Output the (x, y) coordinate of the center of the cell containing the given text.  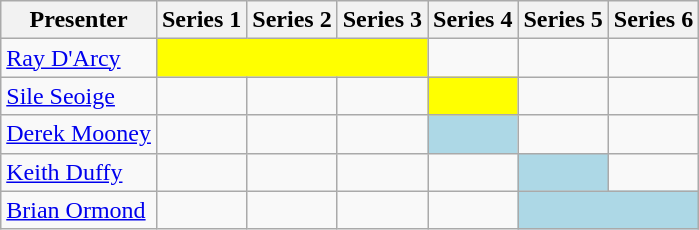
Series 6 (653, 20)
Series 4 (473, 20)
Presenter (79, 20)
Keith Duffy (79, 172)
Derek Mooney (79, 134)
Series 2 (292, 20)
Series 5 (563, 20)
Series 3 (382, 20)
Ray D'Arcy (79, 58)
Brian Ormond (79, 210)
Sile Seoige (79, 96)
Series 1 (201, 20)
